Find where the given text appears and provide that cell's center as [x, y] coordinate. 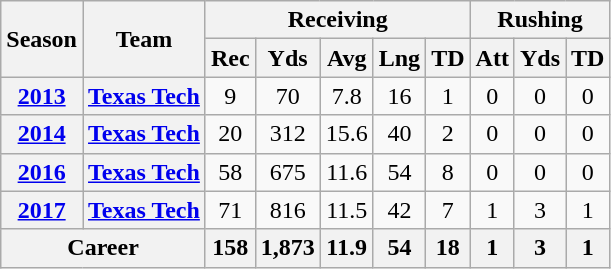
Avg [346, 58]
Season [42, 39]
Rushing [540, 20]
2014 [42, 134]
158 [230, 248]
Receiving [338, 20]
16 [399, 96]
7 [448, 210]
71 [230, 210]
1,873 [288, 248]
58 [230, 172]
42 [399, 210]
312 [288, 134]
20 [230, 134]
8 [448, 172]
Rec [230, 58]
816 [288, 210]
70 [288, 96]
Lng [399, 58]
9 [230, 96]
40 [399, 134]
675 [288, 172]
Career [104, 248]
2 [448, 134]
18 [448, 248]
2016 [42, 172]
Team [144, 39]
2017 [42, 210]
15.6 [346, 134]
2013 [42, 96]
11.9 [346, 248]
11.5 [346, 210]
Att [492, 58]
11.6 [346, 172]
7.8 [346, 96]
